Scan for the cell matching the given text and deliver its [X, Y] coordinate at center. 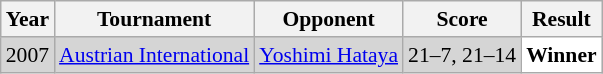
21–7, 21–14 [462, 55]
Opponent [328, 19]
Winner [562, 55]
Tournament [154, 19]
Result [562, 19]
2007 [28, 55]
Score [462, 19]
Austrian International [154, 55]
Year [28, 19]
Yoshimi Hataya [328, 55]
